Provide the [X, Y] coordinate of the cell's center where the given text is located.  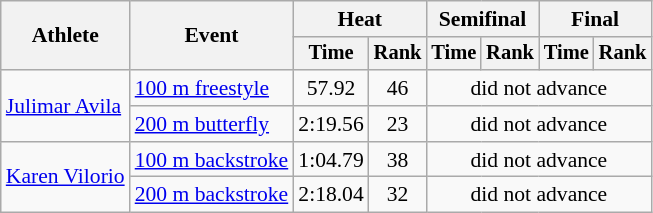
Heat [360, 19]
1:04.79 [330, 160]
2:19.56 [330, 124]
Julimar Avila [66, 106]
Final [595, 19]
Semifinal [482, 19]
38 [398, 160]
46 [398, 88]
23 [398, 124]
100 m freestyle [212, 88]
Karen Vilorio [66, 178]
100 m backstroke [212, 160]
200 m backstroke [212, 195]
32 [398, 195]
2:18.04 [330, 195]
57.92 [330, 88]
Event [212, 36]
200 m butterfly [212, 124]
Athlete [66, 36]
